From the cell containing the given text, extract its center point as [x, y] coordinate. 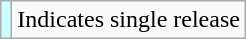
Indicates single release [129, 20]
